Return the [X, Y] coordinate for the center point of the cell that contains the specified text.  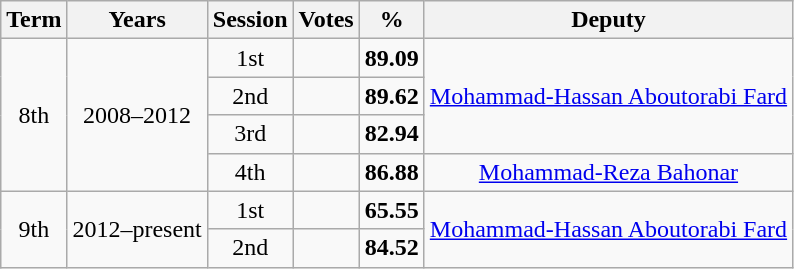
Mohammad-Reza Bahonar [608, 172]
4th [250, 172]
9th [34, 229]
2012–present [137, 229]
8th [34, 115]
Term [34, 20]
3rd [250, 134]
84.52 [392, 248]
65.55 [392, 210]
Session [250, 20]
% [392, 20]
Years [137, 20]
82.94 [392, 134]
89.62 [392, 96]
89.09 [392, 58]
2008–2012 [137, 115]
86.88 [392, 172]
Votes [326, 20]
Deputy [608, 20]
